From the cell containing the given text, extract its center point as (x, y) coordinate. 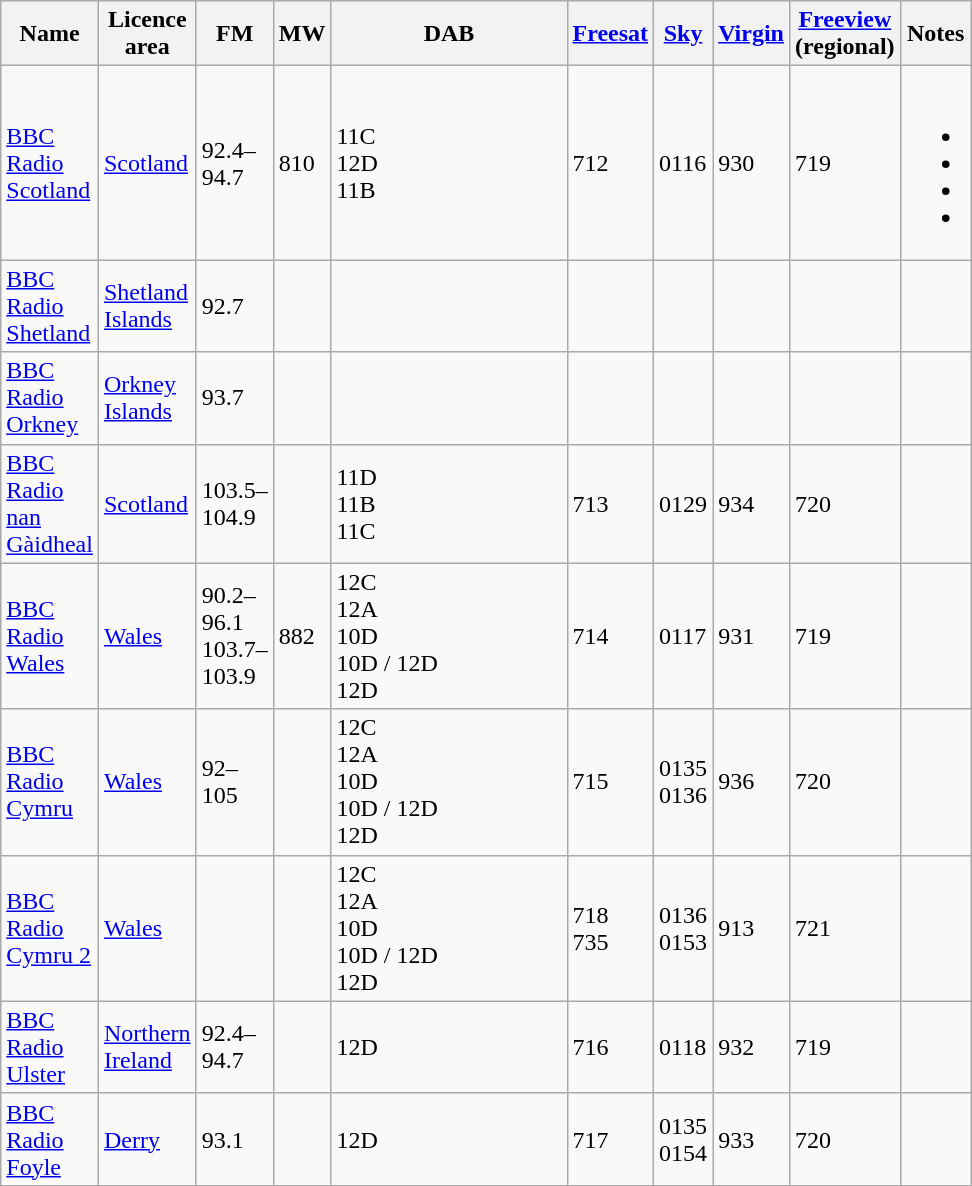
0135 0136 (684, 782)
0116 (684, 163)
BBC Radio Cymru (50, 782)
0136 0153 (684, 928)
810 (302, 163)
MW (302, 34)
93.7 (234, 398)
Shetland Islands (147, 306)
0118 (684, 1047)
712 (610, 163)
Name (50, 34)
932 (752, 1047)
936 (752, 782)
717 (610, 1139)
Sky (684, 34)
92–105 (234, 782)
Notes (936, 34)
Derry (147, 1139)
BBC Radio Foyle (50, 1139)
BBC Radio Orkney (50, 398)
714 (610, 636)
718 735 (610, 928)
930 (752, 163)
Licence area (147, 34)
Virgin (752, 34)
0117 (684, 636)
913 (752, 928)
0129 (684, 504)
933 (752, 1139)
BBC Radio Ulster (50, 1047)
92.7 (234, 306)
0135 0154 (684, 1139)
716 (610, 1047)
882 (302, 636)
Orkney Islands (147, 398)
BBC Radio Shetland (50, 306)
934 (752, 504)
DAB (449, 34)
BBC Radio Scotland (50, 163)
BBC Radio Wales (50, 636)
BBC Radio nan Gàidheal (50, 504)
Freeview (regional) (844, 34)
11D 11B 11C (449, 504)
11C 12D 11B (449, 163)
721 (844, 928)
FM (234, 34)
90.2–96.1103.7–103.9 (234, 636)
93.1 (234, 1139)
715 (610, 782)
103.5–104.9 (234, 504)
Northern Ireland (147, 1047)
931 (752, 636)
713 (610, 504)
BBC Radio Cymru 2 (50, 928)
Freesat (610, 34)
